From the cell containing the given text, extract its center point as [X, Y] coordinate. 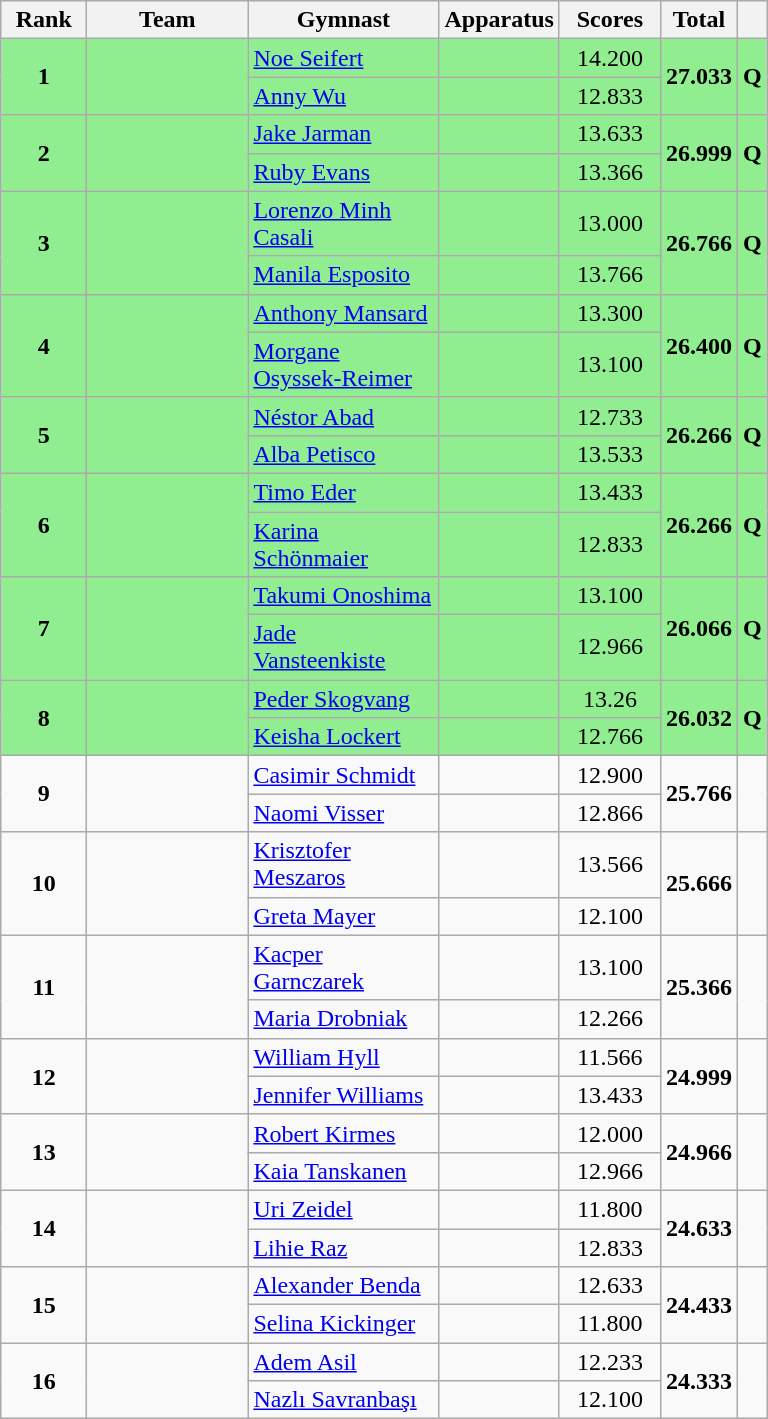
3 [44, 242]
Jennifer Williams [344, 1095]
Scores [610, 20]
Selina Kickinger [344, 1324]
12 [44, 1076]
11 [44, 986]
15 [44, 1305]
24.333 [698, 1381]
13.300 [610, 313]
5 [44, 435]
1 [44, 77]
26.999 [698, 153]
26.400 [698, 346]
Rank [44, 20]
24.966 [698, 1152]
Morgane Osyssek-Reimer [344, 364]
12.233 [610, 1362]
Apparatus [499, 20]
Uri Zeidel [344, 1209]
13.000 [610, 224]
Krisztofer Meszaros [344, 864]
6 [44, 524]
Gymnast [344, 20]
Kaia Tanskanen [344, 1171]
13.366 [610, 172]
Alexander Benda [344, 1286]
14 [44, 1228]
13.633 [610, 134]
7 [44, 628]
William Hyll [344, 1057]
Greta Mayer [344, 916]
12.633 [610, 1286]
Timo Eder [344, 492]
Jade Vansteenkiste [344, 648]
Manila Esposito [344, 275]
12.900 [610, 775]
12.866 [610, 813]
Takumi Onoshima [344, 596]
10 [44, 884]
Jake Jarman [344, 134]
2 [44, 153]
Lorenzo Minh Casali [344, 224]
24.999 [698, 1076]
Naomi Visser [344, 813]
Lihie Raz [344, 1247]
Peder Skogvang [344, 699]
9 [44, 794]
Keisha Lockert [344, 737]
12.000 [610, 1133]
12.266 [610, 1019]
Anthony Mansard [344, 313]
Alba Petisco [344, 454]
13.26 [610, 699]
16 [44, 1381]
25.766 [698, 794]
Robert Kirmes [344, 1133]
24.433 [698, 1305]
Maria Drobniak [344, 1019]
13 [44, 1152]
Adem Asil [344, 1362]
25.366 [698, 986]
Kacper Garnczarek [344, 968]
4 [44, 346]
8 [44, 718]
13.766 [610, 275]
11.566 [610, 1057]
26.032 [698, 718]
Néstor Abad [344, 416]
Ruby Evans [344, 172]
12.766 [610, 737]
12.733 [610, 416]
Team [168, 20]
Noe Seifert [344, 58]
Anny Wu [344, 96]
24.633 [698, 1228]
13.533 [610, 454]
Karina Schönmaier [344, 544]
14.200 [610, 58]
13.566 [610, 864]
Total [698, 20]
26.066 [698, 628]
Casimir Schmidt [344, 775]
Nazlı Savranbaşı [344, 1400]
27.033 [698, 77]
26.766 [698, 242]
25.666 [698, 884]
